Find where the given text appears and provide that cell's center as [X, Y] coordinate. 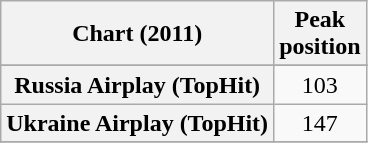
147 [320, 123]
Chart (2011) [138, 34]
Russia Airplay (TopHit) [138, 85]
Ukraine Airplay (TopHit) [138, 123]
103 [320, 85]
Peakposition [320, 34]
